Search for the cell housing the specified text and yield its (x, y) center coordinate. 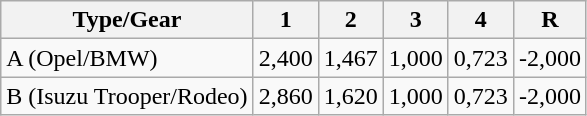
A (Opel/BMW) (127, 58)
3 (416, 20)
B (Isuzu Trooper/Rodeo) (127, 96)
2,400 (286, 58)
1,620 (350, 96)
4 (480, 20)
2,860 (286, 96)
1,467 (350, 58)
2 (350, 20)
Type/Gear (127, 20)
R (550, 20)
1 (286, 20)
